Determine the [x, y] coordinate at the center of the cell enclosing the given text.  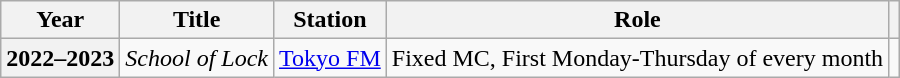
2022–2023 [60, 58]
Station [330, 20]
Tokyo FM [330, 58]
Role [637, 20]
Fixed MC, First Monday-Thursday of every month [637, 58]
Title [197, 20]
Year [60, 20]
School of Lock [197, 58]
